Capture the cell that displays the provided text and extract its [x, y] central coordinate. 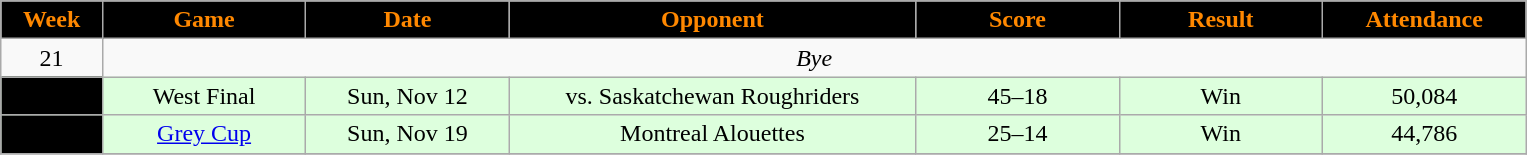
Montreal Alouettes [712, 134]
25–14 [1018, 134]
vs. Saskatchewan Roughriders [712, 96]
Week [52, 20]
50,084 [1424, 96]
44,786 [1424, 134]
Bye [814, 58]
Date [408, 20]
Attendance [1424, 20]
Grey Cup [204, 134]
Game [204, 20]
22 [52, 96]
Score [1018, 20]
21 [52, 58]
23 [52, 134]
Result [1220, 20]
Sun, Nov 19 [408, 134]
Opponent [712, 20]
45–18 [1018, 96]
West Final [204, 96]
Sun, Nov 12 [408, 96]
